Scan for the cell matching the given text and deliver its (x, y) coordinate at center. 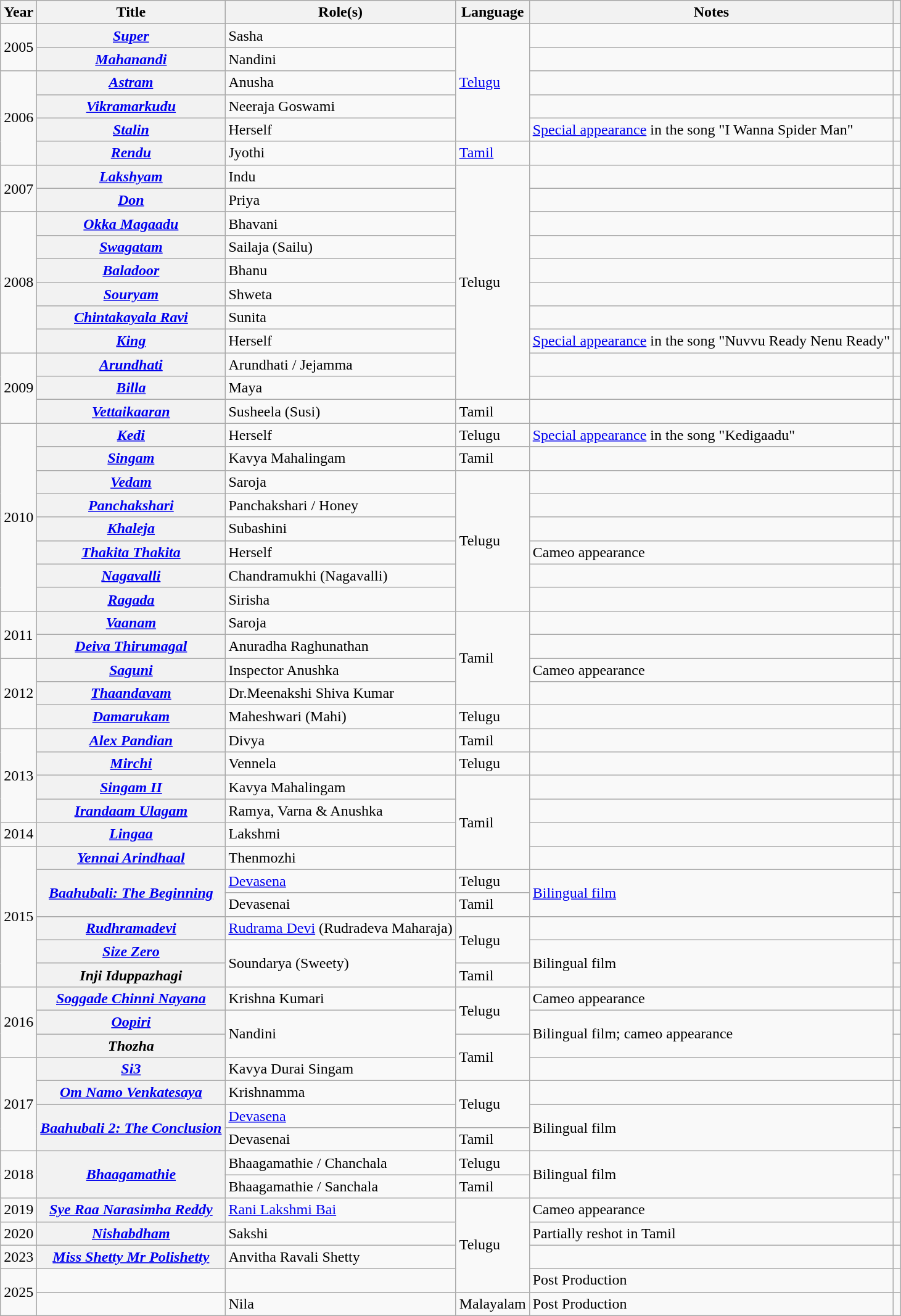
Saguni (131, 669)
Souryam (131, 294)
Arundhati (131, 365)
Inji Iduppazhagi (131, 975)
Dr.Meenakshi Shiva Kumar (340, 693)
Nila (340, 1304)
Om Namo Venkatesaya (131, 1093)
2008 (19, 282)
Ramya, Varna & Anushka (340, 811)
Bhaagamathie (131, 1175)
Rudhramadevi (131, 928)
Arundhati / Jejamma (340, 365)
2016 (19, 1022)
Lingaa (131, 834)
Sailaja (Sailu) (340, 247)
Khaleja (131, 529)
Yennai Arindhaal (131, 858)
2018 (19, 1175)
2025 (19, 1292)
Vettaikaaran (131, 412)
Panchakshari / Honey (340, 505)
Subashini (340, 529)
Chintakayala Ravi (131, 318)
Indu (340, 176)
Chandramukhi (Nagavalli) (340, 576)
Vaanam (131, 623)
Miss Shetty Mr Polishetty (131, 1257)
Bilingual film; cameo appearance (711, 1033)
Inspector Anushka (340, 669)
Soggade Chinni Nayana (131, 998)
Thakita Thakita (131, 552)
Language (492, 12)
Okka Magaadu (131, 223)
Notes (711, 12)
2019 (19, 1210)
Role(s) (340, 12)
Astram (131, 83)
Singam (131, 458)
Anusha (340, 83)
Jyothi (340, 153)
2011 (19, 634)
Deiva Thirumagal (131, 646)
Bhaagamathie / Sanchala (340, 1186)
Super (131, 36)
Thaandavam (131, 693)
Sakshi (340, 1233)
Nagavalli (131, 576)
Year (19, 12)
Vikramarkudu (131, 106)
Damarukam (131, 717)
Sasha (340, 36)
Baahubali 2: The Conclusion (131, 1128)
Sirisha (340, 599)
Vennela (340, 764)
Partially reshot in Tamil (711, 1233)
Swagatam (131, 247)
Bhanu (340, 270)
King (131, 341)
Baahubali: The Beginning (131, 893)
Susheela (Susi) (340, 412)
Singam II (131, 787)
Sunita (340, 318)
Anuradha Raghunathan (340, 646)
Anvitha Ravali Shetty (340, 1257)
Soundarya (Sweety) (340, 963)
Stalin (131, 130)
2017 (19, 1104)
Neeraja Goswami (340, 106)
Kavya Durai Singam (340, 1069)
2013 (19, 776)
2020 (19, 1233)
Krishnamma (340, 1093)
Malayalam (492, 1304)
Divya (340, 740)
Maheshwari (Mahi) (340, 717)
2023 (19, 1257)
Si3 (131, 1069)
Special appearance in the song "I Wanna Spider Man" (711, 130)
Oopiri (131, 1022)
Rani Lakshmi Bai (340, 1210)
Kedi (131, 435)
Rendu (131, 153)
Shweta (340, 294)
2009 (19, 388)
Special appearance in the song "Nuvvu Ready Nenu Ready" (711, 341)
2005 (19, 48)
Bhavani (340, 223)
Bhaagamathie / Chanchala (340, 1163)
Special appearance in the song "Kedigaadu" (711, 435)
Ragada (131, 599)
2014 (19, 834)
Irandaam Ulagam (131, 811)
2012 (19, 693)
Lakshmi (340, 834)
Panchakshari (131, 505)
Baladoor (131, 270)
Thozha (131, 1046)
Title (131, 12)
Krishna Kumari (340, 998)
Alex Pandian (131, 740)
Sye Raa Narasimha Reddy (131, 1210)
Billa (131, 388)
Nishabdham (131, 1233)
Thenmozhi (340, 858)
Vedam (131, 482)
2010 (19, 517)
2007 (19, 188)
Mirchi (131, 764)
2015 (19, 916)
Lakshyam (131, 176)
Priya (340, 200)
Mahanandi (131, 59)
Rudrama Devi (Rudradeva Maharaja) (340, 928)
Maya (340, 388)
2006 (19, 118)
Don (131, 200)
Size Zero (131, 951)
